Output the (X, Y) coordinate of the center of the cell containing the given text.  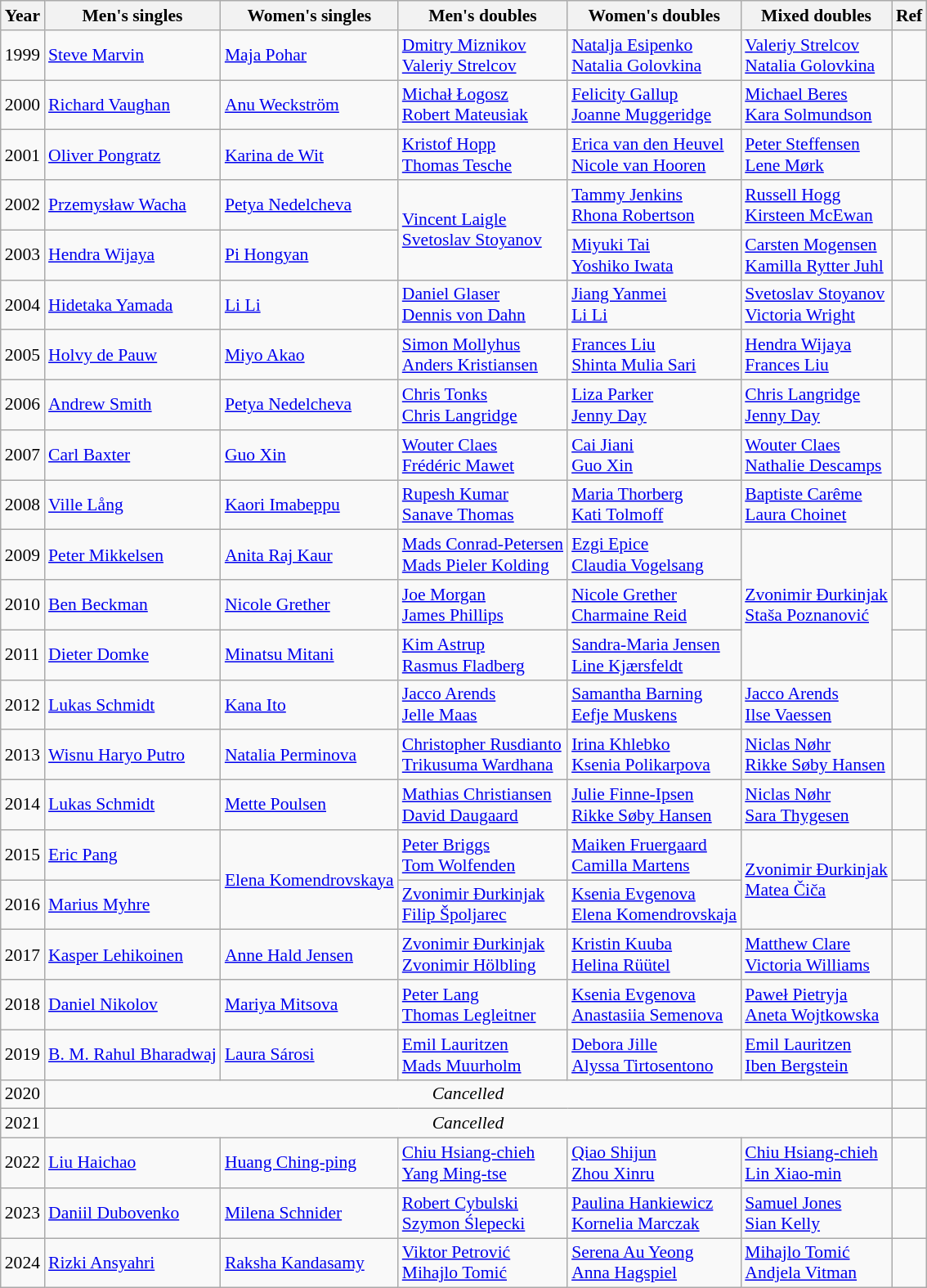
Peter Steffensen Lene Mørk (816, 155)
Valeriy Strelcov Natalia Golovkina (816, 56)
Chris Langridge Jenny Day (816, 406)
Svetoslav Stoyanov Victoria Wright (816, 304)
Sandra-Maria Jensen Line Kjærsfeldt (654, 654)
Ref (909, 16)
Carsten Mogensen Kamilla Rytter Juhl (816, 255)
Daniil Dubovenko (132, 1214)
Milena Schnider (309, 1214)
Kristof Hopp Thomas Tesche (482, 155)
2014 (23, 805)
Guo Xin (309, 455)
Jacco Arends Ilse Vaessen (816, 705)
2010 (23, 605)
Niclas Nøhr Sara Thygesen (816, 805)
Frances Liu Shinta Mulia Sari (654, 355)
Kaori Imabeppu (309, 505)
Liu Haichao (132, 1163)
Peter Briggs Tom Wolfenden (482, 855)
Mihajlo Tomić Andjela Vitman (816, 1263)
Oliver Pongratz (132, 155)
Natalja Esipenko Natalia Golovkina (654, 56)
Ville Lång (132, 505)
2000 (23, 105)
Emil Lauritzen Iben Bergstein (816, 1055)
Mette Poulsen (309, 805)
Men's singles (132, 16)
Liza Parker Jenny Day (654, 406)
Nicole Grether Charmaine Reid (654, 605)
2005 (23, 355)
Li Li (309, 304)
2008 (23, 505)
Dieter Domke (132, 654)
Elena Komendrovskaya (309, 880)
Mathias Christiansen David Daugaard (482, 805)
Samantha Barning Eefje Muskens (654, 705)
Kasper Lehikoinen (132, 955)
Miyo Akao (309, 355)
Cai Jiani Guo Xin (654, 455)
2017 (23, 955)
Hendra Wijaya (132, 255)
Anita Raj Kaur (309, 554)
Qiao Shijun Zhou Xinru (654, 1163)
Wouter Claes Frédéric Mawet (482, 455)
Maria Thorberg Kati Tolmoff (654, 505)
Pi Hongyan (309, 255)
Minatsu Mitani (309, 654)
Jiang Yanmei Li Li (654, 304)
Women's singles (309, 16)
Karina de Wit (309, 155)
Ben Beckman (132, 605)
Miyuki Tai Yoshiko Iwata (654, 255)
2011 (23, 654)
Zvonimir Đurkinjak Staša Poznanović (816, 605)
Niclas Nøhr Rikke Søby Hansen (816, 756)
Wisnu Haryo Putro (132, 756)
Anne Hald Jensen (309, 955)
2002 (23, 204)
Daniel Glaser Dennis von Dahn (482, 304)
Natalia Perminova (309, 756)
1999 (23, 56)
Maiken Fruergaard Camilla Martens (654, 855)
Year (23, 16)
2020 (23, 1094)
B. M. Rahul Bharadwaj (132, 1055)
2016 (23, 904)
Joe Morgan James Phillips (482, 605)
2004 (23, 304)
Mads Conrad-Petersen Mads Pieler Kolding (482, 554)
2001 (23, 155)
2003 (23, 255)
Zvonimir Đurkinjak Filip Špoljarec (482, 904)
Viktor Petrović Mihajlo Tomić (482, 1263)
Men's doubles (482, 16)
Daniel Nikolov (132, 1004)
Chiu Hsiang-chieh Yang Ming-tse (482, 1163)
Simon Mollyhus Anders Kristiansen (482, 355)
Przemysław Wacha (132, 204)
2023 (23, 1214)
Chiu Hsiang-chieh Lin Xiao-min (816, 1163)
Christopher Rusdianto Trikusuma Wardhana (482, 756)
2021 (23, 1124)
Kristin Kuuba Helina Rüütel (654, 955)
2019 (23, 1055)
Samuel Jones Sian Kelly (816, 1214)
Paweł Pietryja Aneta Wojtkowska (816, 1004)
Debora Jille Alyssa Tirtosentono (654, 1055)
Paulina Hankiewicz Kornelia Marczak (654, 1214)
Holvy de Pauw (132, 355)
Kim Astrup Rasmus Fladberg (482, 654)
Carl Baxter (132, 455)
Felicity Gallup Joanne Muggeridge (654, 105)
Vincent Laigle Svetoslav Stoyanov (482, 230)
Chris Tonks Chris Langridge (482, 406)
Michael Beres Kara Solmundson (816, 105)
2009 (23, 554)
Erica van den Heuvel Nicole van Hooren (654, 155)
Serena Au Yeong Anna Hagspiel (654, 1263)
2013 (23, 756)
Tammy Jenkins Rhona Robertson (654, 204)
Michał Łogosz Robert Mateusiak (482, 105)
Maja Pohar (309, 56)
Zvonimir Đurkinjak Zvonimir Hölbling (482, 955)
Hendra Wijaya Frances Liu (816, 355)
2012 (23, 705)
Robert Cybulski Szymon Ślepecki (482, 1214)
Emil Lauritzen Mads Muurholm (482, 1055)
Andrew Smith (132, 406)
Huang Ching-ping (309, 1163)
Matthew Clare Victoria Williams (816, 955)
Nicole Grether (309, 605)
2015 (23, 855)
Irina Khlebko Ksenia Polikarpova (654, 756)
Jacco Arends Jelle Maas (482, 705)
2024 (23, 1263)
Rupesh Kumar Sanave Thomas (482, 505)
2007 (23, 455)
Anu Weckström (309, 105)
2022 (23, 1163)
Peter Mikkelsen (132, 554)
Women's doubles (654, 16)
Richard Vaughan (132, 105)
Laura Sárosi (309, 1055)
Mixed doubles (816, 16)
Hidetaka Yamada (132, 304)
Mariya Mitsova (309, 1004)
Zvonimir Đurkinjak Matea Čiča (816, 880)
Ezgi Epice Claudia Vogelsang (654, 554)
Ksenia Evgenova Anastasiia Semenova (654, 1004)
Baptiste Carême Laura Choinet (816, 505)
Ksenia Evgenova Elena Komendrovskaja (654, 904)
Dmitry Miznikov Valeriy Strelcov (482, 56)
Steve Marvin (132, 56)
2018 (23, 1004)
Kana Ito (309, 705)
Wouter Claes Nathalie Descamps (816, 455)
Julie Finne-Ipsen Rikke Søby Hansen (654, 805)
Peter Lang Thomas Legleitner (482, 1004)
Russell Hogg Kirsteen McEwan (816, 204)
Rizki Ansyahri (132, 1263)
2006 (23, 406)
Eric Pang (132, 855)
Marius Myhre (132, 904)
Raksha Kandasamy (309, 1263)
